Determine the (x, y) coordinate at the center of the cell enclosing the given text.  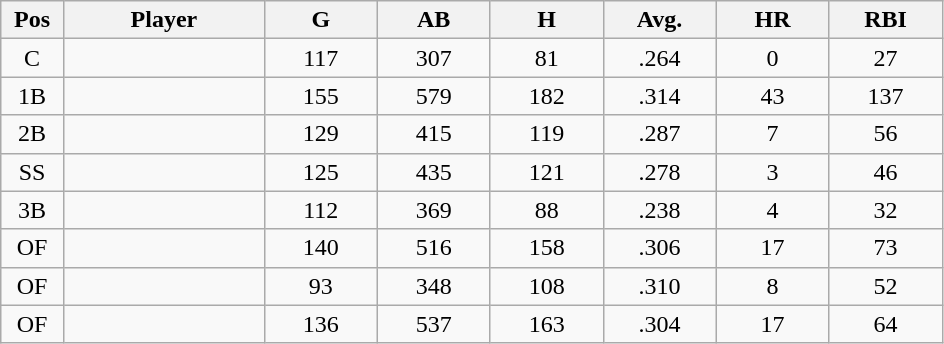
27 (886, 58)
108 (546, 286)
64 (886, 324)
AB (434, 20)
516 (434, 248)
0 (772, 58)
125 (320, 172)
.314 (660, 96)
137 (886, 96)
136 (320, 324)
C (32, 58)
81 (546, 58)
117 (320, 58)
.310 (660, 286)
88 (546, 210)
32 (886, 210)
73 (886, 248)
307 (434, 58)
3B (32, 210)
43 (772, 96)
.304 (660, 324)
46 (886, 172)
348 (434, 286)
158 (546, 248)
.264 (660, 58)
435 (434, 172)
8 (772, 286)
93 (320, 286)
163 (546, 324)
.287 (660, 134)
3 (772, 172)
155 (320, 96)
112 (320, 210)
RBI (886, 20)
415 (434, 134)
121 (546, 172)
.238 (660, 210)
4 (772, 210)
.306 (660, 248)
119 (546, 134)
Pos (32, 20)
129 (320, 134)
369 (434, 210)
579 (434, 96)
7 (772, 134)
1B (32, 96)
140 (320, 248)
2B (32, 134)
.278 (660, 172)
Avg. (660, 20)
56 (886, 134)
52 (886, 286)
Player (164, 20)
182 (546, 96)
H (546, 20)
HR (772, 20)
SS (32, 172)
537 (434, 324)
G (320, 20)
